Pinpoint the cell where the given text exists, returning its [x, y] midpoint coordinate. 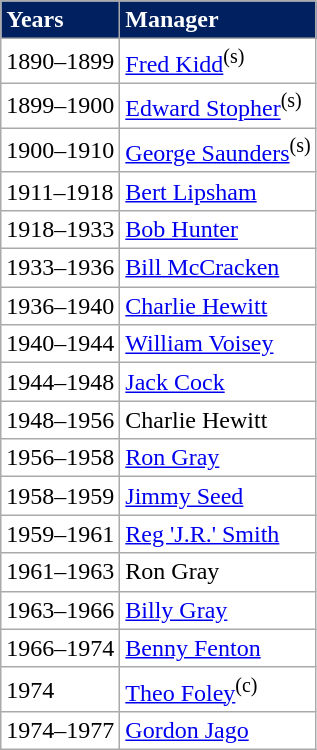
George Saunders(s) [218, 150]
Bill McCracken [218, 268]
Bert Lipsham [218, 191]
Gordon Jago [218, 731]
1959–1961 [60, 534]
1944–1948 [60, 382]
Jack Cock [218, 382]
1958–1959 [60, 496]
1961–1963 [60, 572]
1940–1944 [60, 344]
1918–1933 [60, 230]
Theo Foley(c) [218, 690]
1948–1956 [60, 420]
Fred Kidd(s) [218, 62]
1933–1936 [60, 268]
Benny Fenton [218, 648]
1956–1958 [60, 458]
Manager [218, 20]
1890–1899 [60, 62]
1900–1910 [60, 150]
1899–1900 [60, 106]
1936–1940 [60, 306]
Reg 'J.R.' Smith [218, 534]
Bob Hunter [218, 230]
William Voisey [218, 344]
1974 [60, 690]
1966–1974 [60, 648]
Years [60, 20]
Billy Gray [218, 610]
Edward Stopher(s) [218, 106]
Jimmy Seed [218, 496]
1911–1918 [60, 191]
1963–1966 [60, 610]
1974–1977 [60, 731]
